Provide the [x, y] coordinate of the cell's center where the given text is located.  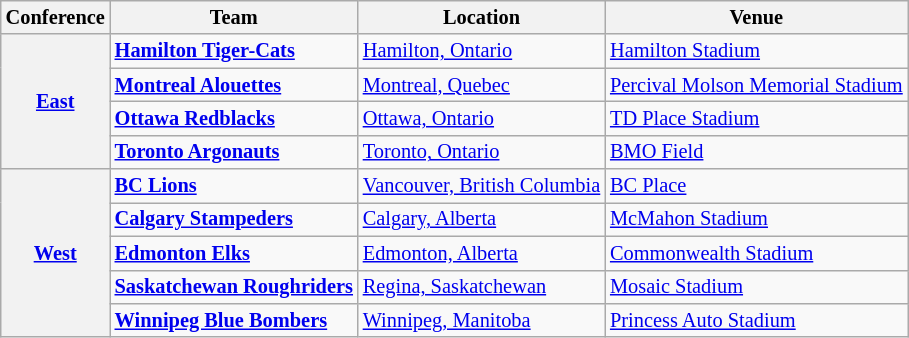
Conference [56, 17]
Location [482, 17]
Hamilton Tiger-Cats [234, 51]
Calgary, Alberta [482, 219]
Ottawa, Ontario [482, 118]
Edmonton, Alberta [482, 253]
Toronto, Ontario [482, 152]
Hamilton Stadium [756, 51]
Venue [756, 17]
East [56, 102]
Mosaic Stadium [756, 287]
McMahon Stadium [756, 219]
Calgary Stampeders [234, 219]
Winnipeg Blue Bombers [234, 320]
Regina, Saskatchewan [482, 287]
Vancouver, British Columbia [482, 186]
BMO Field [756, 152]
TD Place Stadium [756, 118]
Edmonton Elks [234, 253]
Princess Auto Stadium [756, 320]
BC Lions [234, 186]
Commonwealth Stadium [756, 253]
Toronto Argonauts [234, 152]
Winnipeg, Manitoba [482, 320]
Saskatchewan Roughriders [234, 287]
Montreal Alouettes [234, 85]
Ottawa Redblacks [234, 118]
Hamilton, Ontario [482, 51]
Montreal, Quebec [482, 85]
BC Place [756, 186]
Percival Molson Memorial Stadium [756, 85]
Team [234, 17]
West [56, 253]
